Search for the cell housing the specified text and yield its [X, Y] center coordinate. 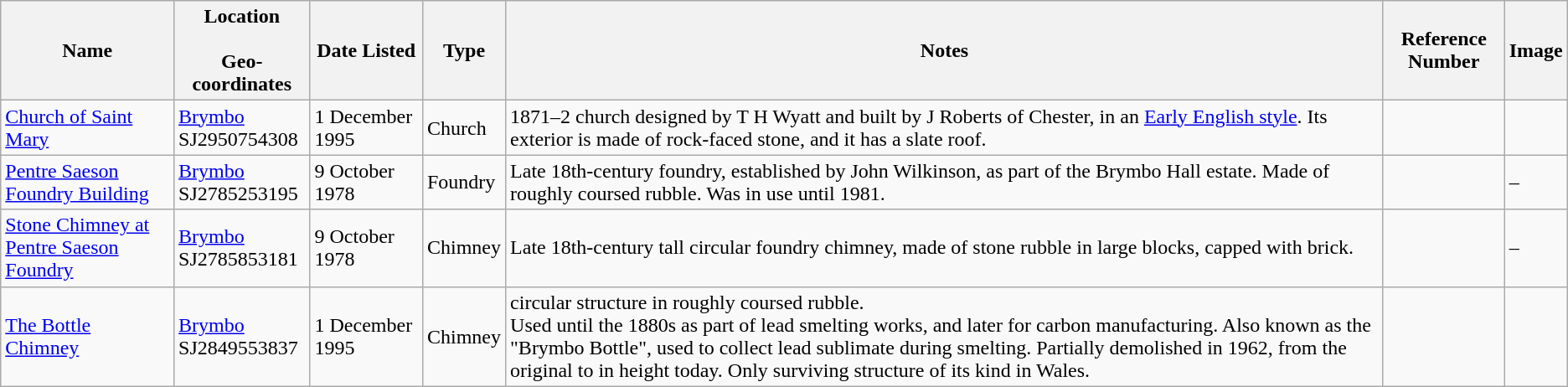
LocationGeo-coordinates [242, 50]
BrymboSJ2950754308 [242, 127]
Stone Chimney at Pentre Saeson Foundry [87, 248]
Foundry [464, 183]
BrymboSJ2849553837 [242, 337]
Pentre Saeson Foundry Building [87, 183]
BrymboSJ2785853181 [242, 248]
Notes [945, 50]
Type [464, 50]
Late 18th-century tall circular foundry chimney, made of stone rubble in large blocks, capped with brick. [945, 248]
Church of Saint Mary [87, 127]
Image [1536, 50]
Church [464, 127]
The Bottle Chimney [87, 337]
Late 18th-century foundry, established by John Wilkinson, as part of the Brymbo Hall estate. Made of roughly coursed rubble. Was in use until 1981. [945, 183]
BrymboSJ2785253195 [242, 183]
Name [87, 50]
Reference Number [1444, 50]
Date Listed [366, 50]
